Find where the given text appears and provide that cell's center as (x, y) coordinate. 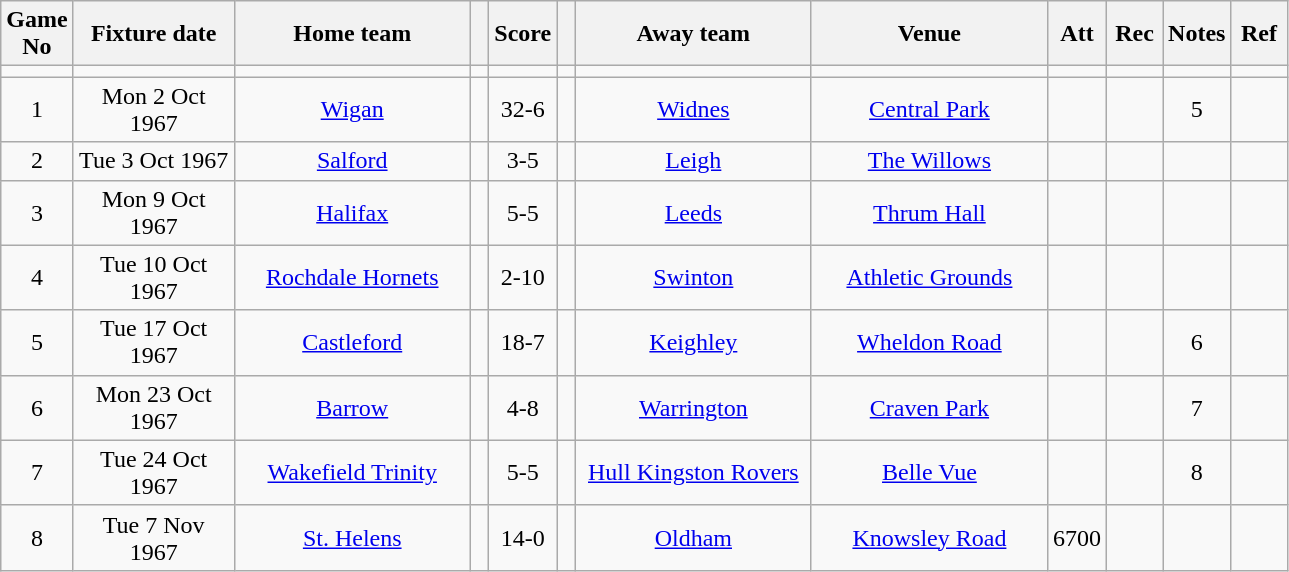
Keighley (693, 342)
Craven Park (929, 408)
2-10 (523, 278)
Knowsley Road (929, 538)
Wakefield Trinity (352, 472)
Leigh (693, 161)
14-0 (523, 538)
Belle Vue (929, 472)
3-5 (523, 161)
Warrington (693, 408)
Mon 9 Oct 1967 (154, 212)
Mon 23 Oct 1967 (154, 408)
Game No (37, 34)
Wheldon Road (929, 342)
Widnes (693, 110)
Halifax (352, 212)
Rec (1135, 34)
2 (37, 161)
Athletic Grounds (929, 278)
Ref (1259, 34)
Barrow (352, 408)
4 (37, 278)
3 (37, 212)
The Willows (929, 161)
Salford (352, 161)
Wigan (352, 110)
6700 (1076, 538)
Notes (1197, 34)
Tue 10 Oct 1967 (154, 278)
Home team (352, 34)
Tue 24 Oct 1967 (154, 472)
Tue 7 Nov 1967 (154, 538)
1 (37, 110)
18-7 (523, 342)
Tue 17 Oct 1967 (154, 342)
Castleford (352, 342)
Score (523, 34)
Away team (693, 34)
Swinton (693, 278)
Central Park (929, 110)
Thrum Hall (929, 212)
Tue 3 Oct 1967 (154, 161)
Rochdale Hornets (352, 278)
32-6 (523, 110)
Mon 2 Oct 1967 (154, 110)
Oldham (693, 538)
Leeds (693, 212)
Fixture date (154, 34)
St. Helens (352, 538)
Hull Kingston Rovers (693, 472)
Venue (929, 34)
4-8 (523, 408)
Att (1076, 34)
